For the text-containing cell, return its midpoint in [x, y] coordinate format. 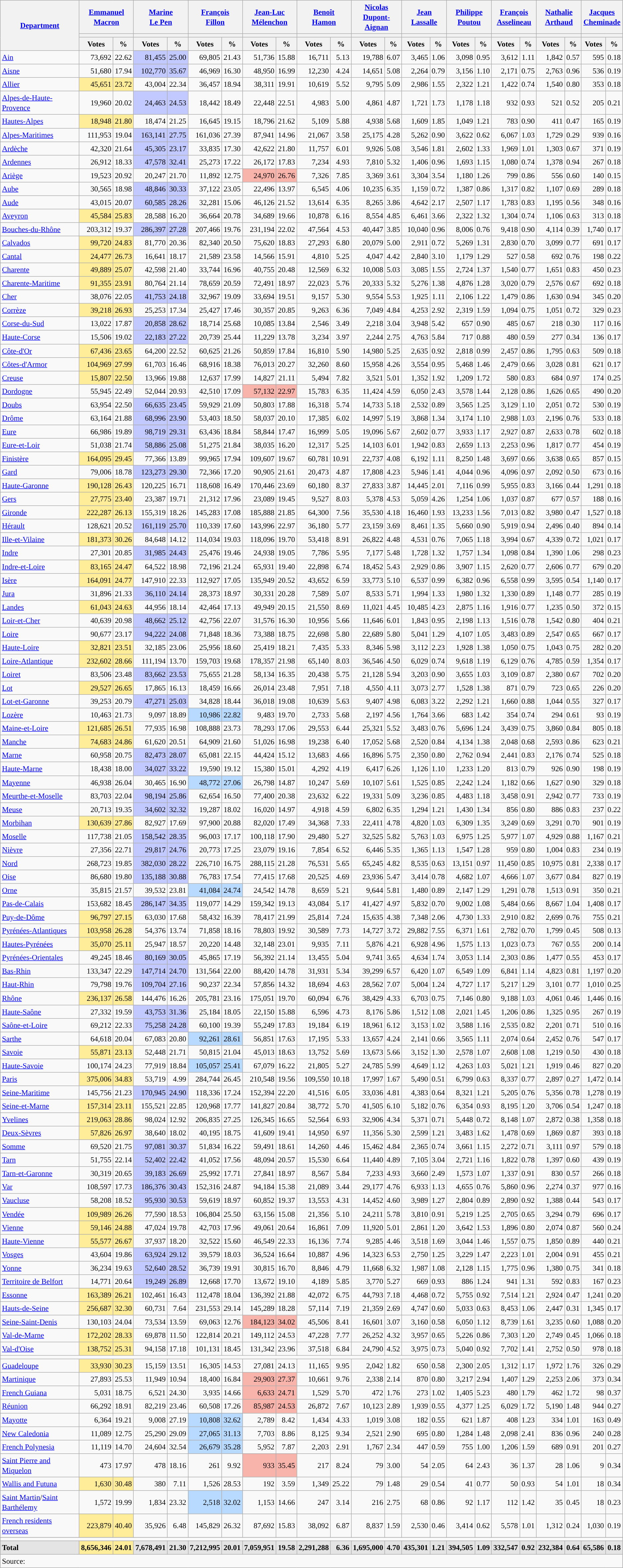
440 [594, 1241]
5.03 [393, 270]
57,826 [96, 1133]
294 [551, 715]
5,031 [96, 1393]
23,632 [314, 796]
5.19 [393, 418]
42,756 [205, 621]
25.86 [178, 796]
57,132 [259, 391]
20.02 [123, 103]
23.06 [178, 647]
27.16 [178, 985]
8.41 [341, 1322]
Réunion [40, 1406]
Source: [311, 1561]
5.77 [341, 526]
1,980 [461, 593]
289 [594, 189]
240 [594, 1433]
130,639 [96, 823]
Corrèze [40, 310]
0.68 [528, 742]
51,834 [205, 1146]
8,567 [314, 1174]
1.87 [483, 1420]
25,273 [205, 162]
21.52 [287, 203]
5,448 [461, 1120]
4.50 [393, 661]
696 [594, 1214]
31.13 [232, 1433]
32,185 [151, 647]
1,430 [461, 809]
0.38 [573, 1120]
3,935 [205, 1393]
10,878 [314, 216]
6.02 [341, 418]
17,997 [368, 1079]
24,970 [259, 175]
2,380 [551, 675]
28,373 [205, 593]
18,796 [259, 122]
21,067 [314, 135]
43,084 [314, 904]
19.02 [123, 338]
1,352 [416, 377]
261 [205, 1465]
90,905 [259, 472]
25,992 [205, 1174]
4.08 [393, 459]
25,476 [205, 553]
450 [594, 270]
4,377 [461, 1406]
30.23 [123, 1366]
10,639 [314, 702]
28.62 [178, 324]
155,319 [151, 512]
Charente [40, 270]
9,935 [314, 944]
4,655 [461, 1187]
Val-d'Oise [40, 1349]
7,059,951 [259, 1548]
3,706 [551, 1106]
Saint Pierre and Miquelon [40, 1465]
4.69 [341, 877]
Morbihan [40, 823]
13.51 [178, 1366]
509 [594, 351]
4,061 [551, 998]
439 [594, 1160]
5.21 [341, 890]
4.28 [393, 135]
6,083 [416, 702]
2,244 [368, 338]
1,869 [551, 1133]
20.36 [178, 243]
508 [594, 931]
2,264 [416, 71]
1.26 [483, 175]
14,980 [368, 351]
22.49 [123, 391]
1,516 [506, 621]
27,833 [368, 486]
65,081 [205, 756]
18.61 [287, 1146]
4,044 [461, 472]
4.52 [393, 1349]
Seine-et-Marne [40, 1106]
5,021 [506, 1066]
Somme [40, 1146]
10.91 [341, 459]
673 [594, 472]
1,197 [594, 971]
21,089 [314, 1187]
27,293 [314, 243]
15.12 [287, 756]
7,514 [506, 1295]
77,366 [151, 459]
38,076 [96, 297]
99,720 [96, 243]
32.30 [123, 1308]
9,418 [506, 229]
4.18 [393, 512]
17,052 [368, 742]
15,506 [96, 338]
26.97 [123, 1133]
4,642 [416, 203]
380 [151, 1484]
77,590 [151, 1214]
2,659 [461, 445]
184,123 [259, 1322]
9.95 [341, 1366]
17.46 [232, 310]
Essonne [40, 1295]
Haute-Marne [40, 769]
Haute-Corse [40, 338]
5,876 [368, 944]
525 [594, 756]
3,160 [416, 1322]
691 [594, 243]
3,112 [416, 647]
47,024 [151, 1227]
44,956 [151, 607]
941 [506, 1281]
2,141 [416, 1039]
13.70 [178, 661]
1.81 [438, 148]
51,275 [205, 445]
3.44 [341, 1187]
Ardennes [40, 162]
3,053 [461, 958]
82,340 [205, 243]
18,714 [205, 324]
14.29 [232, 904]
4,634 [416, 958]
14.53 [232, 1366]
3,099 [551, 243]
26,822 [368, 540]
3,677 [551, 877]
3.87 [393, 486]
15.38 [287, 1187]
36,524 [259, 1255]
10,986 [205, 715]
16,999 [314, 432]
1,180 [461, 175]
23.32 [178, 1503]
17.34 [178, 310]
17.20 [232, 472]
767 [551, 944]
4.48 [393, 540]
1,919 [551, 1066]
1,542 [551, 621]
48,950 [259, 71]
26,252 [368, 1336]
7.64 [178, 1308]
3,980 [551, 512]
22,411 [368, 823]
1,106 [551, 216]
118,336 [205, 1093]
5.05 [341, 432]
5,696 [461, 728]
50 [506, 1484]
4,047 [368, 257]
7,013 [506, 512]
5,190 [551, 1406]
120,968 [205, 1106]
856 [506, 809]
181,373 [96, 540]
Nièvre [40, 850]
2,576 [551, 283]
683 [461, 715]
6,382 [461, 580]
1,387 [461, 189]
73,534 [151, 1322]
6,192 [416, 459]
7,435 [314, 647]
350 [594, 890]
8,176 [368, 1011]
40.40 [123, 1526]
16.46 [178, 364]
157,314 [96, 1106]
Finistère [40, 459]
20.59 [232, 283]
2,365 [416, 1146]
188 [594, 499]
75,620 [259, 243]
63,156 [259, 1214]
0.40 [573, 526]
27,356 [96, 850]
1,573 [461, 1174]
3,291 [551, 823]
21.43 [232, 58]
35.45 [287, 1465]
190,128 [96, 486]
1,388 [551, 1201]
58,886 [151, 445]
64,909 [205, 742]
13,022 [96, 324]
3,369 [368, 175]
20.79 [123, 702]
19.99 [123, 1503]
2,291,288 [314, 1548]
18.91 [123, 1406]
Seine-Maritime [40, 1093]
17.60 [232, 526]
Paris [40, 1079]
17.99 [232, 377]
0.51 [438, 1079]
9,285 [368, 1241]
92,261 [205, 1039]
48,846 [151, 189]
13,672 [259, 1281]
0.13 [614, 931]
23.65 [123, 351]
3,044 [461, 1241]
6,521 [151, 1393]
10,123 [368, 1406]
0.30 [573, 324]
1.30 [438, 1052]
783 [506, 122]
23,936 [368, 877]
3,907 [461, 567]
5.82 [393, 837]
2,319 [461, 310]
23.11 [123, 1106]
8,846 [314, 1268]
4.97 [393, 904]
51,680 [96, 71]
36,018 [259, 702]
411 [551, 122]
5,755 [461, 1295]
7.33 [341, 823]
2,021 [461, 1011]
23.13 [123, 1052]
94,222 [151, 634]
7,702 [506, 1349]
15,530 [314, 1160]
16.13 [178, 688]
26.45 [232, 1079]
3,235 [551, 1322]
247 [314, 1503]
7.87 [287, 1447]
80,764 [151, 283]
1.44 [483, 391]
2.41 [528, 1433]
3,028 [551, 364]
5.71 [393, 593]
35,815 [96, 890]
273 [416, 1393]
7,326 [314, 175]
Meuse [40, 809]
1,799 [551, 931]
5,059 [416, 499]
21,312 [205, 499]
4.76 [393, 1187]
1,651 [551, 270]
44,424 [259, 756]
88,420 [259, 971]
22.51 [287, 103]
6,549 [461, 971]
13.74 [178, 931]
1,994 [416, 593]
13,752 [314, 1052]
12,668 [205, 1281]
33.22 [178, 769]
11.50 [178, 1336]
1,219 [551, 1052]
435,301 [416, 1548]
Saint Martin/Saint Barthélemy [40, 1503]
20.04 [123, 1039]
Lot [40, 688]
7,786 [314, 553]
5.42 [438, 324]
32,148 [259, 944]
23.46 [178, 1406]
77,415 [259, 877]
268,723 [96, 863]
1,526 [205, 1484]
192 [259, 1484]
Saône-et-Loire [40, 1025]
2,518 [205, 1503]
22,150 [259, 1011]
18.89 [178, 715]
Sarthe [40, 1039]
4.78 [393, 823]
1.82 [393, 1366]
1,422 [506, 84]
19.89 [123, 432]
6,558 [506, 580]
2,092 [551, 472]
13,553 [314, 1201]
1,358 [594, 1120]
Vaucluse [40, 1201]
85,987 [259, 1406]
10.18 [341, 1079]
1,126 [416, 769]
10.94 [178, 1380]
2,098 [506, 1433]
533 [594, 418]
3,622 [461, 135]
Ariège [40, 175]
13,673 [368, 1052]
136,392 [259, 1295]
135,188 [151, 877]
Pyrénées-Orientales [40, 958]
90,237 [205, 985]
57,114 [314, 1308]
17.90 [287, 837]
81,770 [151, 243]
22,698 [314, 634]
1,916 [506, 607]
3.00 [393, 1465]
4,292 [314, 769]
24,785 [368, 1066]
20,333 [368, 283]
1.00 [483, 1447]
472 [368, 1393]
1,182 [506, 782]
16.99 [287, 71]
47,271 [151, 702]
39,183 [151, 1174]
8,321 [461, 1093]
47,564 [314, 229]
24.43 [178, 553]
14,733 [368, 405]
19.05 [287, 553]
30.26 [123, 540]
28.52 [178, 1268]
34.02 [287, 1322]
2.90 [393, 1433]
6,417 [368, 769]
3,458 [506, 796]
313 [594, 216]
32.54 [178, 1447]
8,461 [416, 526]
Aube [40, 189]
18,459 [205, 688]
2,578 [461, 1052]
FrançoisAsselineau [514, 17]
97,900 [205, 823]
19.68 [232, 661]
170,446 [259, 486]
5,832 [416, 904]
51,736 [259, 58]
18.36 [232, 634]
11,089 [96, 1433]
Deux-Sèvres [40, 1133]
35,530 [368, 512]
6,067 [506, 135]
2,749 [551, 1336]
1,030 [594, 1526]
2,818 [461, 351]
164,091 [96, 580]
7.19 [341, 1308]
16,601 [368, 1322]
41,505 [368, 1106]
4.45 [393, 607]
28.53 [232, 1484]
1,050 [506, 647]
19.08 [287, 702]
20.65 [123, 1174]
Hauts-de-Seine [40, 1308]
10,107 [368, 782]
1,822 [506, 1160]
1,098 [506, 553]
3,098 [461, 58]
65,245 [368, 863]
6,799 [461, 1079]
27,841 [259, 1174]
24,477 [96, 257]
9,795 [368, 84]
4,820 [416, 823]
4,383 [416, 1093]
1,479 [506, 297]
4.85 [393, 216]
11,450 [506, 863]
5,040 [461, 1349]
1,037 [506, 499]
2,733 [314, 715]
8,006 [461, 229]
Vienne [40, 1227]
5,356 [551, 1093]
Var [40, 1187]
19.39 [232, 1025]
133,347 [96, 971]
14,827 [259, 377]
536 [594, 71]
25.50 [232, 1214]
155,521 [151, 1106]
8,125 [314, 1433]
348 [594, 203]
13,614 [314, 203]
16.50 [232, 796]
Ain [40, 58]
19.92 [287, 931]
1,153 [259, 1503]
18.17 [178, 257]
26.67 [123, 1241]
2,176 [551, 756]
22.00 [232, 971]
23.81 [178, 890]
15.60 [232, 1241]
69,520 [96, 1146]
1,513 [551, 890]
34,368 [314, 823]
6.59 [341, 580]
3.72 [393, 931]
4,929 [551, 837]
38,311 [259, 84]
78,293 [259, 728]
5,219 [461, 1214]
1,795 [551, 351]
1,303 [551, 148]
29,903 [259, 1380]
6,446 [368, 850]
1.69 [438, 1241]
25,427 [205, 310]
345 [594, 297]
723 [551, 688]
4,107 [461, 634]
222,287 [96, 512]
2,620 [506, 567]
393 [594, 1133]
25.22 [341, 1484]
105,057 [205, 1066]
41 [461, 1484]
24,211 [368, 1214]
18.04 [232, 1295]
20.01 [232, 1548]
24.18 [178, 297]
7,303 [506, 1336]
1,572 [96, 1503]
101,131 [205, 1349]
556 [551, 175]
24.76 [178, 850]
1,004 [551, 850]
109,989 [96, 1214]
7,105 [416, 1160]
22.02 [287, 229]
455 [594, 1255]
27.37 [287, 1380]
2,547 [551, 634]
894 [594, 526]
5.98 [393, 647]
16.39 [232, 917]
2,198 [461, 621]
Creuse [40, 377]
FrançoisFillon [215, 17]
69,212 [96, 1025]
6.48 [178, 1526]
117,738 [96, 837]
3,085 [416, 270]
6.53 [393, 1255]
49,061 [259, 1227]
3.08 [393, 1420]
15.91 [287, 257]
91,355 [96, 283]
7,678,491 [151, 1548]
27,065 [205, 1433]
4.82 [393, 863]
13,657 [368, 1039]
7,116 [461, 486]
9.92 [232, 1465]
4,730 [461, 917]
23,387 [151, 499]
59,491 [259, 1146]
64,618 [96, 1039]
677 [551, 499]
6.80 [341, 243]
Seine-Saint-Denis [40, 1322]
24.08 [178, 634]
7.73 [341, 931]
0.56 [573, 203]
French Guiana [40, 1393]
52,044 [151, 391]
21.25 [178, 122]
2,507 [461, 203]
Indre-et-Loire [40, 567]
2,635 [416, 351]
40,447 [368, 229]
6.64 [341, 1160]
39,299 [368, 971]
19,096 [368, 432]
3,153 [416, 1025]
231,553 [205, 1308]
4,876 [461, 283]
28,562 [368, 985]
26.69 [178, 1174]
5,490 [416, 1079]
3,521 [368, 377]
37,937 [151, 1241]
1,088 [594, 1322]
1.05 [483, 634]
4.19 [341, 769]
207,466 [205, 229]
5.18 [393, 405]
1,051 [551, 310]
21.57 [123, 890]
16,136 [314, 1241]
22.82 [232, 715]
49,889 [96, 270]
28.26 [178, 203]
Hérault [40, 526]
63,436 [205, 432]
22,023 [314, 283]
4.99 [178, 1079]
Drôme [40, 418]
717 [461, 338]
Yonne [40, 1268]
152,316 [205, 1187]
24,604 [151, 1447]
2.34 [393, 1447]
78,659 [205, 283]
2.92 [438, 310]
3,518 [416, 1241]
17.87 [123, 324]
4.06 [341, 189]
11,119 [96, 1447]
1,446 [594, 998]
3.86 [393, 203]
24.04 [123, 1322]
40,755 [259, 270]
24,542 [259, 890]
21.11 [287, 377]
144,476 [151, 998]
9,263 [314, 310]
163,141 [151, 135]
19.88 [178, 377]
25,956 [205, 647]
20,773 [205, 850]
23.91 [123, 283]
3,810 [416, 1214]
6.93 [341, 1120]
17.70 [232, 1281]
218 [551, 324]
1.23 [528, 1420]
24.47 [123, 567]
27.99 [123, 364]
41,609 [259, 1133]
41,753 [151, 297]
25,290 [151, 1433]
24.90 [178, 1093]
354 [506, 715]
231,194 [259, 229]
341 [594, 1268]
110,339 [205, 526]
55,249 [259, 1025]
NicolasDupont-Aignan [376, 17]
462 [551, 1393]
2.69 [393, 1308]
702 [594, 675]
20.28 [287, 593]
14.48 [232, 944]
1,140 [594, 580]
7,234 [314, 162]
7.74 [341, 1241]
100,174 [96, 1066]
5.43 [393, 567]
2.91 [341, 1447]
30.33 [178, 189]
15,462 [368, 1146]
53,418 [314, 540]
16,711 [314, 58]
3,933 [461, 432]
15,783 [314, 391]
3,948 [416, 324]
430 [594, 1052]
8,554 [368, 216]
38,429 [368, 998]
2,927 [506, 432]
2,861 [416, 1227]
99,965 [205, 459]
23.01 [287, 944]
20,220 [205, 944]
26.89 [178, 1281]
14,323 [368, 1255]
21,589 [205, 257]
10,808 [205, 1420]
19.71 [178, 499]
21.71 [178, 1052]
28.22 [178, 863]
87,941 [259, 135]
2,986 [416, 84]
3,294 [551, 1214]
50,815 [205, 1052]
186,376 [151, 1187]
14.87 [287, 782]
21.99 [287, 917]
65,586 [594, 1548]
0.28 [614, 1433]
2,705 [506, 1214]
530 [594, 405]
Lot-et-Garonne [40, 702]
Jura [40, 593]
17.22 [232, 162]
18.14 [178, 607]
24.14 [178, 593]
84,648 [151, 540]
2,292 [461, 702]
5.34 [341, 971]
11,668 [368, 1268]
6,928 [416, 944]
23,089 [259, 499]
1,525 [416, 782]
36,457 [205, 84]
Landes [40, 607]
12,230 [314, 71]
11,424 [368, 391]
20,858 [151, 324]
51,038 [96, 445]
76,531 [314, 863]
34.35 [178, 904]
3,661 [461, 1146]
17.17 [232, 837]
3,994 [506, 540]
2,203 [314, 1447]
30,465 [151, 782]
Orne [40, 890]
2,535 [506, 1025]
9,741 [368, 958]
7.55 [438, 931]
16.71 [178, 486]
12.76 [232, 1322]
4.79 [341, 1268]
33,744 [205, 270]
5.47 [393, 877]
24.74 [232, 890]
6,371 [461, 931]
24.28 [178, 1025]
24.30 [178, 1393]
5.86 [393, 1011]
83,662 [151, 675]
61,703 [151, 364]
Manche [40, 742]
7,233 [368, 1174]
1,850 [551, 1241]
667 [594, 634]
Marne [40, 756]
30,319 [96, 1174]
6,354 [461, 1106]
45,584 [96, 216]
23.16 [232, 998]
9,618 [461, 661]
2,910 [506, 917]
4.38 [393, 917]
326 [594, 1366]
453 [594, 958]
43,753 [151, 1011]
19.15 [232, 122]
201 [594, 1447]
10,247 [314, 782]
22.42 [178, 1160]
4,747 [416, 1308]
5.17 [341, 904]
6,596 [314, 1011]
53,719 [151, 1079]
108,597 [96, 1187]
6,545 [314, 189]
21,128 [368, 675]
22,689 [368, 634]
2,201 [551, 1025]
25.31 [123, 1349]
93 [594, 715]
16.90 [178, 782]
19.46 [232, 553]
50,803 [259, 405]
26.28 [123, 931]
1,284 [461, 1433]
5,226 [461, 1336]
217 [314, 1465]
1,235 [551, 607]
2,441 [506, 756]
26.21 [123, 1295]
2.94 [483, 1380]
26,014 [259, 688]
6.75 [341, 1295]
42,464 [205, 607]
159,703 [205, 661]
20.38 [287, 796]
14,771 [96, 1281]
Loiret [40, 675]
47,228 [314, 1336]
19.45 [287, 499]
1,575 [461, 944]
7.85 [341, 175]
18.28 [287, 1308]
4,134 [461, 742]
158,542 [151, 837]
18.49 [232, 103]
24.70 [178, 971]
17.18 [178, 1349]
108,888 [205, 728]
96,797 [96, 917]
2,303 [506, 958]
18.63 [287, 1052]
64,200 [151, 351]
36,546 [368, 661]
29.14 [232, 1308]
2,782 [506, 931]
11,757 [314, 148]
13.84 [287, 324]
63,924 [151, 1255]
7,854 [314, 850]
13.78 [287, 338]
58,432 [205, 917]
16,305 [205, 1366]
41,516 [314, 1093]
17.56 [232, 1160]
29,527 [96, 688]
6,841 [506, 971]
19,590 [205, 769]
26.51 [123, 728]
2,242 [461, 782]
72,491 [259, 283]
4,785 [551, 661]
80,169 [151, 958]
8,656,346 [96, 1548]
3,439 [506, 728]
20.51 [178, 742]
372 [594, 607]
16,460 [416, 512]
19.56 [287, 1079]
25,814 [314, 917]
10,887 [314, 1255]
77,935 [151, 728]
5.63 [341, 702]
21.40 [178, 270]
43,652 [314, 580]
25,184 [205, 1011]
473 [96, 1465]
256,687 [96, 1308]
25.11 [123, 944]
24,938 [259, 553]
8.86 [287, 1433]
9,097 [151, 715]
2,196 [551, 418]
24.71 [287, 1393]
1,925 [416, 297]
5,269 [461, 243]
69,805 [205, 58]
490 [594, 391]
6.40 [341, 742]
24.83 [123, 243]
34,602 [151, 809]
Gard [40, 472]
17.69 [178, 823]
901 [594, 823]
3,660 [416, 1174]
1,969 [506, 148]
1.47 [483, 1255]
Ille-et-Vilaine [40, 540]
17.49 [287, 823]
18,948 [96, 122]
4.63 [341, 985]
27.15 [123, 917]
26.43 [123, 486]
Haut-Rhin [40, 985]
18.57 [178, 944]
4.66 [341, 756]
394,505 [461, 1548]
114,034 [205, 540]
8.42 [287, 1420]
Cantal [40, 257]
Yvelines [40, 1120]
26.76 [287, 175]
1,529 [314, 1393]
7.24 [341, 917]
237 [594, 809]
17.63 [287, 1039]
27.19 [178, 1420]
4.34 [393, 1120]
0.52 [573, 103]
48,772 [205, 782]
4,666 [506, 877]
5.76 [341, 283]
1,660 [506, 702]
36,664 [205, 216]
1,066 [594, 1336]
21.26 [232, 351]
0.49 [614, 1420]
65,140 [314, 661]
23.05 [232, 189]
128,621 [96, 526]
34,828 [205, 702]
14.97 [287, 809]
205 [594, 103]
236,137 [96, 998]
1,972 [551, 1366]
3.58 [341, 135]
43,004 [151, 84]
17.73 [123, 1187]
60,852 [259, 1201]
31,896 [96, 593]
34,689 [259, 216]
3,156 [461, 71]
87,692 [259, 1526]
32,525 [368, 837]
939 [594, 135]
8,533 [368, 593]
22.05 [123, 297]
Pas-de-Calais [40, 904]
Martinique [40, 1380]
5,578 [506, 1526]
19,523 [96, 175]
19.63 [123, 1268]
4.98 [393, 702]
9 [594, 1465]
20.92 [123, 175]
82,473 [151, 756]
Aude [40, 203]
1.79 [528, 1393]
17.26 [232, 1406]
38,035 [259, 445]
20,079 [368, 243]
25.12 [178, 621]
28.33 [123, 1336]
38,640 [151, 1133]
42,622 [259, 148]
871 [506, 688]
18.94 [232, 84]
4,649 [416, 1066]
131,564 [205, 971]
54,376 [151, 931]
6.26 [393, 769]
79,798 [96, 985]
Hautes-Alpes [40, 122]
25.53 [123, 1380]
32.62 [232, 1420]
3,642 [461, 1227]
3.49 [341, 324]
6.16 [341, 216]
1,254 [461, 499]
98,024 [151, 1120]
1,627 [551, 782]
6.84 [341, 1349]
1,842 [551, 58]
6.05 [341, 1093]
2,272 [506, 1146]
24.86 [123, 742]
39,532 [151, 890]
26,798 [259, 782]
24.77 [123, 580]
3,304 [416, 175]
11,949 [151, 1380]
20,438 [314, 675]
49,949 [259, 607]
20.57 [287, 1160]
4,682 [461, 877]
30.05 [178, 958]
131,342 [259, 1349]
1,408 [594, 904]
Loire [40, 634]
39,218 [96, 310]
1,843 [416, 621]
7,146 [461, 998]
5.90 [341, 351]
22.29 [123, 971]
14.96 [287, 135]
11,021 [368, 607]
830 [551, 1174]
5,004 [416, 985]
2.23 [438, 647]
30,565 [96, 189]
1.53 [483, 1227]
226,710 [205, 863]
805 [594, 728]
1,049 [461, 122]
17.08 [232, 512]
66,635 [151, 405]
2,218 [368, 324]
35.28 [232, 1447]
159,342 [259, 904]
25.44 [232, 338]
20.27 [287, 364]
Bas-Rhin [40, 971]
1,159 [416, 189]
7.09 [341, 1227]
9,527 [314, 499]
17.88 [287, 405]
Ardèche [40, 148]
1.92 [438, 377]
82,219 [151, 1406]
82,020 [259, 823]
16,861 [314, 1227]
19.12 [232, 769]
3,578 [461, 391]
1,775 [506, 1268]
31,931 [314, 971]
18.26 [178, 512]
1.85 [438, 122]
Guadeloupe [40, 1366]
42,703 [205, 1227]
16,020 [259, 809]
45,013 [259, 1052]
9,483 [259, 715]
5,763 [416, 837]
18,442 [205, 103]
2,223 [506, 1255]
3,975 [416, 1349]
76,783 [205, 877]
French residents overseas [40, 1526]
60,625 [205, 351]
29,177 [368, 1187]
17,865 [151, 688]
61,043 [96, 607]
602 [594, 432]
72,196 [205, 567]
22,737 [368, 459]
836 [551, 1433]
43,604 [96, 1255]
83,703 [96, 796]
4,763 [416, 338]
118,096 [259, 540]
52,640 [151, 1268]
36,234 [96, 1268]
14,566 [259, 257]
4,938 [368, 122]
20.78 [232, 216]
1,987 [416, 1268]
NathalieArthaud [559, 17]
16.43 [178, 1295]
2,300 [461, 1366]
24.63 [123, 607]
1,107 [551, 189]
2,942 [551, 796]
25,175 [368, 135]
Wallis and Futuna [40, 1484]
4.60 [393, 1201]
17.97 [123, 1465]
20.80 [178, 1039]
17.47 [287, 432]
9.76 [341, 1380]
38,092 [314, 1526]
8,346 [368, 647]
7.67 [341, 1406]
6,633 [259, 1393]
Rhône [40, 998]
1,767 [368, 1447]
30.88 [178, 877]
56,851 [259, 1039]
23.96 [287, 1349]
63,954 [96, 405]
1,434 [314, 1420]
5.53 [393, 297]
111,194 [151, 661]
16,641 [151, 257]
1,783 [506, 203]
10,975 [551, 863]
7,212,995 [205, 1548]
684 [551, 377]
24.88 [123, 1227]
5,182 [416, 1106]
55,945 [96, 391]
4,983 [314, 103]
52,402 [151, 1160]
3,020 [506, 283]
9,008 [151, 1420]
1,325 [551, 1011]
New Caledonia [40, 1433]
3,073 [416, 688]
375,006 [96, 1079]
1,480 [416, 890]
203,312 [96, 229]
21.09 [232, 405]
3,770 [368, 1281]
944 [594, 1406]
4,339 [551, 540]
20.84 [287, 1106]
16.96 [232, 270]
14.32 [287, 985]
4,861 [368, 103]
1,478 [506, 1133]
28.35 [178, 837]
79,006 [96, 472]
6.22 [341, 796]
1.04 [573, 904]
27.25 [232, 1120]
19.51 [287, 297]
35,926 [151, 1526]
3,109 [506, 675]
26.73 [123, 257]
3.85 [393, 229]
Loir-et-Cher [40, 621]
32,906 [368, 1120]
25.08 [178, 445]
Pyrénées-Atlantiques [40, 931]
Mayotte [40, 1420]
33,036 [368, 1093]
298 [594, 553]
12,317 [314, 445]
1,528 [461, 688]
19.13 [287, 904]
16.26 [178, 998]
Bouches-du-Rhône [40, 229]
2,789 [259, 1420]
21.73 [123, 715]
Savoie [40, 1052]
7,177 [368, 553]
19.10 [287, 1281]
17.71 [232, 1174]
21,805 [314, 1066]
20.98 [123, 621]
63,164 [96, 418]
23.90 [178, 418]
25.70 [178, 526]
45,305 [151, 148]
8,250 [461, 459]
1,023 [506, 944]
47,578 [151, 162]
36,739 [205, 1268]
4.21 [393, 944]
27.28 [178, 229]
19,238 [314, 742]
98 [594, 1393]
20.07 [123, 203]
86,680 [96, 877]
29.12 [178, 1255]
Gironde [40, 512]
60,094 [314, 998]
Haute-Savoie [40, 1066]
5.78 [393, 1214]
595 [594, 58]
4,096 [506, 472]
163,389 [96, 1295]
21.05 [123, 837]
39,253 [96, 702]
French Polynesia [40, 1447]
5,041 [416, 634]
1,378 [551, 162]
32.02 [232, 1503]
353 [594, 84]
6,975 [461, 837]
1.45 [483, 1011]
22,448 [259, 103]
3.10 [438, 257]
17.06 [287, 728]
10,085 [259, 324]
22.20 [287, 1093]
178,357 [259, 661]
1,512 [416, 1011]
112,927 [205, 580]
813 [506, 769]
25.00 [178, 58]
51,755 [96, 1160]
2.49 [438, 1174]
5.48 [393, 553]
15.08 [287, 1214]
5,109 [314, 122]
30.53 [178, 1201]
26,872 [314, 1406]
Indre [40, 553]
18.00 [123, 769]
2,532 [416, 405]
5.35 [393, 850]
61,620 [151, 742]
2,840 [416, 257]
18,452 [368, 567]
2,872 [551, 1120]
77,400 [259, 796]
5.67 [393, 432]
18,400 [205, 1380]
135,949 [259, 580]
2,274 [551, 1187]
20,473 [314, 472]
6.44 [341, 728]
2,606 [551, 567]
3,236 [416, 796]
3.22 [438, 702]
1,278 [594, 1093]
2,763 [551, 71]
959 [506, 850]
19,249 [151, 1281]
19.67 [287, 459]
75,655 [205, 675]
66,986 [96, 432]
3,697 [506, 459]
277 [551, 338]
285 [594, 593]
17,808 [368, 472]
59,929 [205, 405]
32,821 [96, 647]
373 [594, 1380]
20.48 [287, 270]
9,157 [314, 297]
23.45 [178, 405]
1,247 [594, 1106]
25,253 [151, 310]
870 [416, 1380]
20,713 [96, 809]
PhilippePoutou [469, 17]
5,919 [506, 526]
Allier [40, 84]
49,245 [96, 958]
59,146 [96, 1227]
18.60 [232, 647]
117 [594, 324]
2,830 [506, 243]
Val-de-Marne [40, 1336]
19.86 [123, 1255]
19.78 [178, 1227]
76,013 [259, 364]
44,793 [368, 1295]
205,781 [205, 998]
14,260 [314, 1146]
2,924 [551, 1295]
143,996 [259, 526]
58,134 [259, 675]
67,436 [96, 351]
10,956 [314, 621]
58,844 [259, 432]
485 [506, 324]
56,392 [259, 958]
63,030 [151, 917]
60,731 [151, 1308]
4,810 [314, 257]
2,496 [551, 526]
26,912 [96, 162]
42,598 [151, 270]
25,947 [151, 944]
6,703 [416, 998]
18.50 [232, 418]
119,077 [205, 904]
23.73 [232, 728]
27,081 [259, 1366]
69,878 [151, 1336]
3.97 [341, 338]
Department [40, 26]
18.03 [232, 1255]
46,938 [96, 782]
2,048 [506, 742]
32,281 [205, 203]
13.97 [287, 189]
42,072 [314, 1295]
13,683 [314, 756]
67,083 [151, 1039]
29.09 [178, 1433]
2,752 [551, 1349]
19.09 [232, 297]
1,365 [416, 850]
33,694 [259, 297]
Alpes-de-Haute-Provence [40, 103]
1.62 [483, 1133]
30.48 [123, 1484]
206,835 [205, 1120]
17.05 [232, 580]
23.69 [287, 486]
14,103 [368, 445]
4,918 [314, 809]
30,331 [259, 593]
111,953 [96, 135]
19.80 [123, 877]
200 [594, 944]
1.74 [438, 958]
22.04 [123, 796]
15,635 [368, 917]
27.75 [178, 135]
4,823 [551, 971]
26.04 [123, 782]
226 [594, 688]
4,189 [314, 1281]
1,942 [416, 445]
Haute-Loire [40, 647]
26.32 [232, 1526]
8,265 [368, 203]
1,764 [416, 715]
26,679 [205, 1447]
21,550 [314, 607]
Moselle [40, 837]
6.19 [341, 1025]
23.40 [123, 499]
3.14 [341, 1503]
123,273 [151, 472]
5.04 [341, 958]
42,510 [205, 391]
18.20 [178, 1241]
121,685 [96, 728]
32,260 [314, 364]
16.64 [287, 1255]
10,661 [314, 1380]
175,051 [259, 998]
6,309 [461, 823]
5,468 [461, 364]
1,527 [594, 512]
26.13 [123, 512]
6.52 [341, 850]
39,579 [205, 1255]
17.30 [232, 148]
5.07 [341, 593]
32,522 [205, 1241]
3,989 [416, 1201]
657 [461, 324]
3,860 [551, 728]
46,549 [259, 1241]
Gers [40, 499]
15.01 [287, 769]
510 [594, 1025]
11,229 [259, 338]
Mayenne [40, 782]
1.67 [393, 1079]
7,065 [461, 540]
JeanLassalle [424, 17]
97,081 [151, 1146]
5,217 [506, 985]
21.70 [178, 175]
234 [594, 850]
94,158 [151, 1349]
109,704 [151, 985]
14,445 [416, 486]
16,318 [314, 405]
15.06 [232, 203]
857 [594, 459]
8,659 [314, 890]
185,888 [259, 512]
13,233 [461, 512]
21.64 [123, 148]
62,654 [205, 796]
1.73 [438, 103]
2.77 [438, 688]
19.21 [123, 1420]
1,939 [416, 1406]
669 [416, 1281]
6,129 [506, 661]
103,958 [96, 931]
7,348 [416, 917]
733 [594, 796]
120,225 [151, 486]
1,728 [416, 553]
100,118 [259, 837]
2,633 [551, 432]
447 [416, 1447]
216 [368, 1503]
152,394 [259, 1093]
16.49 [232, 486]
30.43 [178, 1187]
1,626 [551, 391]
73,692 [96, 58]
96,003 [205, 837]
3,957 [416, 1336]
28.66 [123, 661]
22.71 [123, 850]
32.41 [178, 162]
14,651 [368, 71]
25.03 [178, 702]
Vosges [40, 1255]
Vendée [40, 1214]
8.60 [341, 364]
2.14 [393, 1380]
17,195 [314, 1039]
13.89 [178, 459]
695 [416, 1433]
13.59 [178, 1322]
24,463 [151, 103]
172,202 [96, 1336]
1,472 [594, 1079]
57,856 [259, 985]
2,004 [551, 1255]
799 [506, 175]
1.27 [438, 1201]
478 [151, 1465]
16.70 [287, 1268]
266 [594, 1174]
5.81 [393, 890]
104,969 [96, 364]
8,739 [506, 1322]
28.07 [178, 756]
16.66 [232, 688]
2,897 [551, 1079]
53,403 [205, 418]
11,165 [314, 1366]
7,049 [368, 310]
21.33 [123, 593]
286,397 [151, 229]
286,147 [151, 904]
24.13 [287, 1366]
Haute-Saône [40, 1011]
17.19 [232, 958]
1,294 [416, 809]
73,388 [259, 634]
17.13 [232, 607]
1.56 [483, 512]
19.40 [287, 567]
9.34 [341, 1433]
3,101 [551, 985]
20,247 [151, 175]
21.62 [287, 122]
16.35 [287, 675]
17.54 [232, 877]
13,151 [461, 863]
1,195 [551, 203]
8,453 [506, 1308]
3,595 [551, 580]
12.92 [178, 1120]
2,106 [461, 297]
4.81 [393, 1093]
59,619 [205, 1201]
Eure-et-Loir [40, 445]
Nord [40, 863]
926 [551, 769]
122,814 [205, 1336]
32.32 [178, 809]
109,550 [314, 1079]
27.06 [232, 782]
1,330 [506, 593]
18.46 [123, 958]
14,727 [368, 931]
147,910 [151, 580]
16,810 [314, 351]
288,115 [259, 863]
Aveyron [40, 216]
3.65 [393, 958]
19,287 [205, 809]
18.53 [178, 1214]
2,479 [506, 364]
29 [416, 1484]
7,951 [314, 688]
2,804 [461, 1201]
11,440 [368, 1160]
109,607 [259, 459]
4.70 [393, 1548]
20,739 [205, 338]
7.77 [341, 1336]
6.07 [393, 58]
45,865 [205, 958]
10,008 [368, 270]
19,788 [368, 58]
141,827 [259, 1106]
Isère [40, 580]
15,807 [96, 377]
15.83 [287, 1526]
4.32 [393, 1336]
14,997 [368, 418]
81,455 [151, 58]
17,385 [314, 418]
5,952 [259, 1447]
3.61 [393, 175]
23.51 [123, 647]
145,283 [205, 512]
408 [506, 1420]
8.69 [341, 607]
1,021 [594, 540]
12,569 [314, 270]
28 [551, 1465]
14,452 [368, 1201]
5,946 [416, 472]
Côte-d'Or [40, 351]
21.60 [232, 742]
26.58 [123, 998]
58,208 [96, 1201]
1,609 [416, 122]
6,802 [368, 809]
161,119 [151, 526]
22.07 [232, 621]
1,337 [506, 1174]
9,407 [368, 702]
404 [594, 621]
21.61 [287, 472]
35,070 [96, 944]
3,203 [416, 675]
1,241 [594, 1295]
Hautes-Pyrénées [40, 944]
71,858 [205, 931]
5,860 [506, 1187]
29.31 [178, 432]
118,608 [205, 486]
17.24 [232, 1093]
1.22 [483, 297]
138,752 [96, 1349]
98,194 [151, 796]
35.67 [178, 71]
1,406 [416, 162]
10,485 [416, 607]
42,320 [96, 148]
7.07 [393, 985]
94,184 [259, 1187]
2,988 [506, 418]
5.74 [341, 405]
5,378 [368, 499]
68 [416, 1503]
2,699 [551, 917]
23,079 [259, 850]
5.85 [341, 1281]
19.66 [287, 216]
1,178 [461, 103]
18.83 [287, 243]
13,455 [314, 958]
30,589 [314, 931]
19,960 [96, 103]
164,095 [96, 459]
102,770 [151, 71]
3,588 [461, 1025]
27,775 [96, 499]
16.75 [232, 863]
37,122 [205, 189]
29.45 [123, 459]
19.03 [232, 540]
22.15 [232, 756]
454 [594, 445]
6.10 [393, 1106]
1,729 [551, 135]
24.01 [123, 1548]
19.04 [123, 135]
8.37 [341, 486]
69,063 [205, 1322]
5,371 [416, 1120]
16.84 [232, 1380]
23.72 [123, 84]
126,345 [259, 1120]
34,027 [151, 769]
1,080 [506, 162]
161,036 [205, 135]
20.21 [232, 1336]
22.85 [178, 1106]
3.69 [393, 526]
17.25 [232, 850]
4.11 [393, 688]
3.54 [438, 175]
102,461 [151, 1295]
3,868 [416, 418]
27,332 [96, 1011]
75,258 [151, 1025]
20.93 [178, 391]
Puy-de-Dôme [40, 917]
41,084 [205, 890]
82,927 [151, 823]
4.73 [341, 1011]
48,094 [259, 1160]
40,639 [96, 621]
4,263 [461, 1066]
2,599 [416, 1133]
MarineLe Pen [161, 17]
10,040 [416, 229]
21.84 [232, 445]
149,112 [259, 1336]
17.77 [232, 1106]
64,300 [314, 512]
3.59 [287, 1484]
1,167 [594, 837]
3,152 [416, 1052]
6,537 [416, 580]
52,448 [151, 1052]
31,985 [151, 553]
46,126 [259, 203]
22.14 [123, 1160]
4,253 [416, 310]
Oise [40, 877]
4,531 [416, 540]
1,693 [461, 162]
83,165 [96, 567]
7.56 [341, 512]
3,465 [416, 58]
371 [594, 148]
33,773 [368, 580]
22.52 [178, 351]
7,810 [368, 162]
43,015 [96, 203]
21.75 [123, 1146]
Territoire de Belfort [40, 1281]
223,879 [96, 1526]
4.56 [393, 715]
1,043 [551, 647]
8,148 [506, 1120]
5,977 [506, 837]
3,129 [506, 405]
Total [40, 1548]
1,695,000 [368, 1548]
4,468 [416, 1295]
3,217 [461, 1380]
4,114 [551, 229]
8,337 [506, 1079]
5,033 [461, 1308]
282 [594, 647]
170,945 [151, 1093]
20,525 [314, 877]
592 [551, 1281]
Alpes-Maritimes [40, 135]
3,229 [461, 1255]
22,496 [259, 189]
978 [594, 1349]
6,461 [416, 216]
1,477 [551, 958]
90,677 [96, 634]
932 [506, 103]
1,928 [461, 647]
21.24 [232, 567]
3,546 [416, 148]
66,292 [96, 1406]
26,172 [259, 162]
8.24 [341, 1465]
679 [594, 567]
4,550 [368, 688]
Jean-LucMélenchon [270, 17]
650 [416, 1366]
68,916 [205, 364]
1,233 [461, 769]
25.83 [123, 216]
21.74 [123, 445]
30,357 [259, 310]
3,249 [506, 823]
7,589 [314, 593]
31,576 [259, 621]
27,893 [96, 1380]
Corse-du-Sud [40, 324]
15,958 [368, 364]
210,548 [259, 1079]
2,530 [416, 1526]
163 [594, 1420]
30.37 [178, 1146]
52,564 [314, 1120]
1,019 [368, 1420]
6,933 [416, 1187]
1,757 [461, 553]
28.86 [123, 1120]
60,180 [314, 486]
5,494 [314, 377]
5,660 [461, 526]
0.61 [573, 715]
55,871 [96, 1052]
21.30 [178, 1548]
2.17 [438, 203]
Haute-Vienne [40, 1241]
29,882 [416, 931]
1,390 [551, 553]
334 [551, 1420]
2,042 [368, 1366]
7,703 [259, 1433]
64 [461, 1465]
11,356 [368, 1133]
167 [594, 1281]
6.87 [341, 1526]
527 [506, 257]
5,276 [416, 283]
21.04 [232, 1052]
2,608 [506, 1052]
48,662 [151, 621]
20.88 [232, 823]
36,110 [151, 593]
Loire-Atlantique [40, 661]
20.10 [287, 418]
4.42 [393, 257]
21.85 [287, 512]
60,585 [151, 203]
2,197 [368, 715]
382,030 [151, 863]
2,724 [461, 270]
11,892 [205, 175]
2,171 [506, 71]
5,262 [416, 135]
7.82 [341, 377]
8,535 [416, 863]
5.23 [483, 1393]
1,721 [416, 103]
31.36 [178, 1011]
58,037 [259, 418]
232,602 [96, 661]
8,667 [551, 904]
623 [594, 742]
1,380 [551, 1268]
9,926 [368, 148]
9,188 [506, 998]
98,719 [151, 432]
5.88 [341, 122]
1,557 [506, 1241]
5,955 [506, 486]
2,452 [551, 1039]
18.78 [123, 472]
547 [594, 1039]
5.94 [393, 675]
3,612 [506, 58]
8,195 [506, 1106]
2,875 [461, 607]
6,364 [96, 1420]
19.35 [123, 809]
284,744 [205, 1079]
2,447 [551, 1308]
21.23 [123, 1093]
18,438 [96, 769]
1,209 [461, 377]
1,834 [151, 1503]
1.93 [438, 512]
32,967 [205, 297]
5.13 [341, 58]
933 [259, 1465]
JacquesCheminade [602, 17]
174 [594, 377]
60,958 [96, 756]
1,349 [314, 1484]
25.68 [232, 324]
36,180 [314, 526]
25.41 [232, 1066]
95,930 [151, 1201]
6.76 [341, 998]
Maine-et-Loire [40, 728]
37,518 [314, 1349]
Côtes-d'Armor [40, 364]
35 [551, 1503]
38,772 [314, 1106]
2,593 [551, 742]
579 [594, 1146]
21.98 [287, 661]
4,727 [461, 985]
112,478 [205, 1295]
219,063 [96, 1120]
10,463 [96, 715]
14.70 [123, 1447]
33,930 [96, 1366]
6.97 [341, 1133]
1,547 [461, 850]
8,837 [368, 1526]
6.12 [393, 1025]
2,890 [506, 1201]
22.62 [123, 58]
3,174 [461, 418]
28,588 [151, 216]
27.22 [178, 338]
Cher [40, 297]
1,317 [506, 189]
9,002 [461, 904]
327 [594, 702]
3,234 [314, 338]
26.26 [123, 1214]
Aisne [40, 71]
27,301 [96, 553]
1.19 [483, 661]
5.99 [393, 1066]
77,919 [151, 1066]
5.61 [393, 782]
4.89 [393, 1160]
1,405 [461, 1393]
1,817 [551, 445]
18.05 [232, 1011]
2,762 [461, 756]
130,103 [96, 1322]
46,969 [205, 71]
18.33 [123, 162]
18.52 [123, 1201]
Haute-Garonne [40, 486]
20.15 [287, 607]
Charente-Maritime [40, 283]
33,835 [205, 148]
543 [594, 1201]
8.91 [341, 540]
1,896 [506, 1227]
19,331 [368, 796]
20.50 [232, 243]
83,506 [96, 675]
1,397 [551, 1160]
0.39 [573, 229]
36 [506, 1465]
60,508 [205, 1406]
6.74 [341, 567]
332,547 [506, 1548]
14,950 [314, 1133]
EmmanuelMacron [106, 17]
1,010 [594, 985]
1,304 [506, 216]
3,166 [551, 486]
10,235 [368, 189]
11,646 [368, 621]
72,366 [205, 472]
12,637 [205, 377]
Calvados [40, 243]
19.16 [287, 850]
13,966 [151, 377]
17.84 [287, 351]
16,645 [205, 122]
23.58 [232, 257]
78,803 [259, 931]
20.75 [123, 756]
5,205 [506, 1093]
4.31 [341, 1201]
25,321 [368, 728]
27.86 [123, 823]
Eure [40, 432]
27.39 [232, 135]
18,474 [151, 122]
64,522 [151, 567]
18.44 [232, 702]
25,419 [259, 647]
4,483 [461, 796]
5.95 [341, 553]
2.89 [393, 1406]
165 [594, 122]
23,159 [368, 526]
14.12 [178, 540]
2,546 [314, 324]
1,148 [551, 593]
2,457 [506, 351]
153,682 [96, 904]
232,384 [551, 1548]
BenoîtHamon [324, 17]
45,506 [314, 1322]
19.58 [287, 1548]
182 [416, 1420]
24.87 [232, 1187]
19,184 [314, 1025]
6,420 [416, 971]
Tarn [40, 1160]
10,619 [314, 84]
2,911 [416, 243]
580 [506, 377]
1,094 [506, 310]
Tarn-et-Garonne [40, 1174]
23.53 [178, 675]
2,721 [461, 1160]
30,815 [259, 1268]
5,484 [506, 904]
3,638 [551, 459]
145,829 [205, 1526]
140 [594, 175]
18.21 [287, 647]
60,781 [314, 459]
29.30 [178, 472]
145,289 [259, 1308]
92 [461, 1503]
21,359 [368, 1308]
19.41 [287, 1133]
40,195 [205, 1133]
689 [551, 1447]
41,427 [368, 904]
41,052 [205, 1160]
22,898 [314, 567]
29,553 [314, 728]
112 [506, 1503]
1,354 [594, 661]
26.65 [123, 688]
22,183 [151, 338]
26.93 [123, 310]
136 [594, 338]
18,694 [314, 985]
34.83 [123, 1079]
74,683 [96, 742]
67,079 [259, 1066]
24.23 [123, 1066]
1,407 [506, 1380]
2,520 [416, 742]
Meurthe-et-Moselle [40, 796]
25.07 [123, 270]
2,929 [416, 567]
18.38 [232, 364]
5.65 [341, 863]
521 [551, 103]
0.31 [573, 1308]
78,417 [259, 917]
9,644 [368, 890]
11,920 [368, 1227]
51,026 [259, 742]
45,651 [96, 84]
Dordogne [40, 391]
21,356 [314, 1214]
2,147 [461, 890]
977 [594, 1187]
65,931 [259, 567]
28.61 [232, 1039]
71,848 [205, 634]
1,179 [461, 257]
68,996 [151, 418]
16,896 [368, 756]
16.65 [287, 1120]
106,804 [205, 1214]
29,480 [314, 837]
2.01 [438, 486]
1,044 [551, 702]
2,521 [368, 1433]
1,345 [594, 1308]
Lozère [40, 715]
24,790 [368, 1349]
Doubs [40, 405]
6.57 [393, 971]
3.07 [393, 1322]
2,750 [416, 1255]
15,159 [151, 1366]
3,655 [461, 675]
17.09 [232, 391]
15,380 [259, 769]
560 [594, 1227]
145,756 [96, 1093]
3,111 [551, 1146]
18,961 [368, 1025]
50,859 [259, 351]
60,100 [205, 1025]
3,554 [416, 364]
147,714 [151, 971]
29,817 [151, 850]
9,554 [368, 297]
2,350 [416, 756]
55,577 [96, 1241]
19.85 [123, 863]
1,740 [594, 229]
2,051 [551, 405]
19.59 [123, 1011]
